Determine the [x, y] coordinate at the center of the cell enclosing the given text.  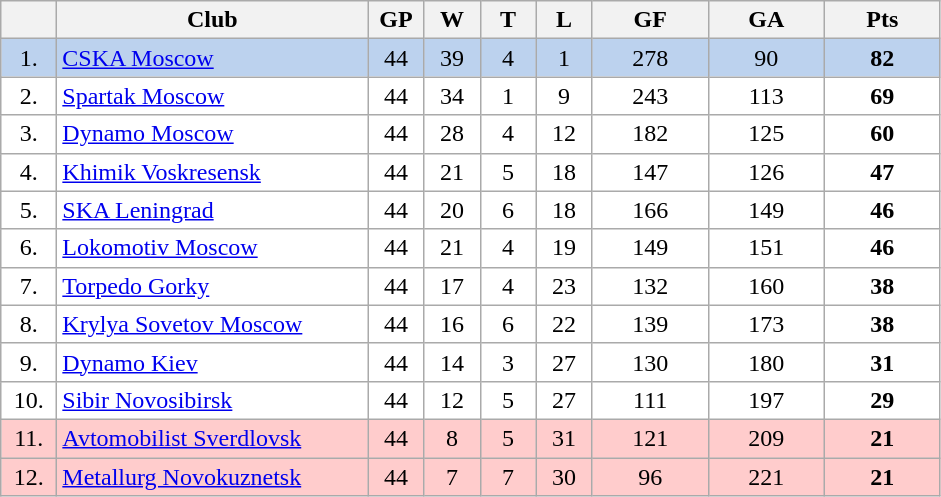
197 [766, 400]
126 [766, 172]
278 [650, 58]
69 [882, 96]
166 [650, 210]
Avtomobilist Sverdlovsk [212, 438]
121 [650, 438]
SKA Leningrad [212, 210]
16 [452, 324]
10. [29, 400]
Dynamo Kiev [212, 362]
8 [452, 438]
3. [29, 134]
139 [650, 324]
Metallurg Novokuznetsk [212, 477]
Sibir Novosibirsk [212, 400]
221 [766, 477]
9. [29, 362]
Spartak Moscow [212, 96]
182 [650, 134]
20 [452, 210]
2. [29, 96]
14 [452, 362]
8. [29, 324]
Pts [882, 20]
28 [452, 134]
GA [766, 20]
60 [882, 134]
L [564, 20]
34 [452, 96]
22 [564, 324]
Club [212, 20]
6. [29, 248]
T [508, 20]
125 [766, 134]
Torpedo Gorky [212, 286]
130 [650, 362]
4. [29, 172]
GP [396, 20]
147 [650, 172]
151 [766, 248]
GF [650, 20]
111 [650, 400]
9 [564, 96]
160 [766, 286]
132 [650, 286]
96 [650, 477]
47 [882, 172]
113 [766, 96]
11. [29, 438]
23 [564, 286]
1. [29, 58]
90 [766, 58]
5. [29, 210]
30 [564, 477]
CSKA Moscow [212, 58]
173 [766, 324]
19 [564, 248]
29 [882, 400]
82 [882, 58]
Dynamo Moscow [212, 134]
W [452, 20]
Lokomotiv Moscow [212, 248]
Khimik Voskresensk [212, 172]
12. [29, 477]
209 [766, 438]
Krylya Sovetov Moscow [212, 324]
17 [452, 286]
3 [508, 362]
39 [452, 58]
180 [766, 362]
243 [650, 96]
7. [29, 286]
